Provide the [X, Y] coordinate of the cell's center where the given text is located.  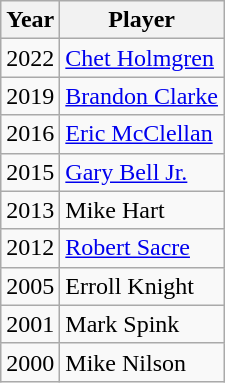
2005 [30, 286]
Robert Sacre [142, 248]
Eric McClellan [142, 134]
2019 [30, 96]
2022 [30, 58]
2012 [30, 248]
2000 [30, 362]
2001 [30, 324]
Player [142, 20]
Gary Bell Jr. [142, 172]
Year [30, 20]
Mike Hart [142, 210]
Erroll Knight [142, 286]
Mark Spink [142, 324]
2016 [30, 134]
Mike Nilson [142, 362]
2015 [30, 172]
2013 [30, 210]
Chet Holmgren [142, 58]
Brandon Clarke [142, 96]
